Search for the cell housing the specified text and yield its [x, y] center coordinate. 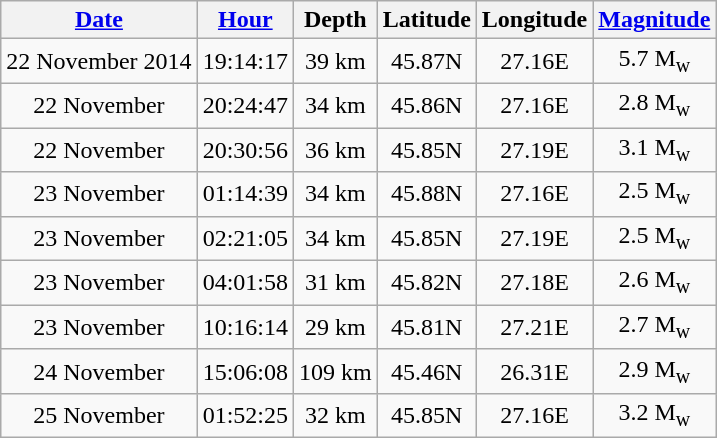
24 November [99, 371]
2.8 Mw [654, 105]
31 km [336, 283]
Hour [245, 20]
02:21:05 [245, 238]
29 km [336, 327]
2.7 Mw [654, 327]
27.18E [534, 283]
10:16:14 [245, 327]
Longitude [534, 20]
45.88N [426, 194]
01:52:25 [245, 416]
Depth [336, 20]
3.1 Mw [654, 150]
22 November 2014 [99, 61]
15:06:08 [245, 371]
19:14:17 [245, 61]
5.7 Mw [654, 61]
109 km [336, 371]
2.6 Mw [654, 283]
45.81N [426, 327]
04:01:58 [245, 283]
Magnitude [654, 20]
36 km [336, 150]
27.21E [534, 327]
2.9 Mw [654, 371]
45.87N [426, 61]
20:24:47 [245, 105]
Latitude [426, 20]
20:30:56 [245, 150]
25 November [99, 416]
45.46N [426, 371]
45.86N [426, 105]
26.31E [534, 371]
3.2 Mw [654, 416]
45.82N [426, 283]
01:14:39 [245, 194]
Date [99, 20]
32 km [336, 416]
39 km [336, 61]
